Find where the given text appears and provide that cell's center as (x, y) coordinate. 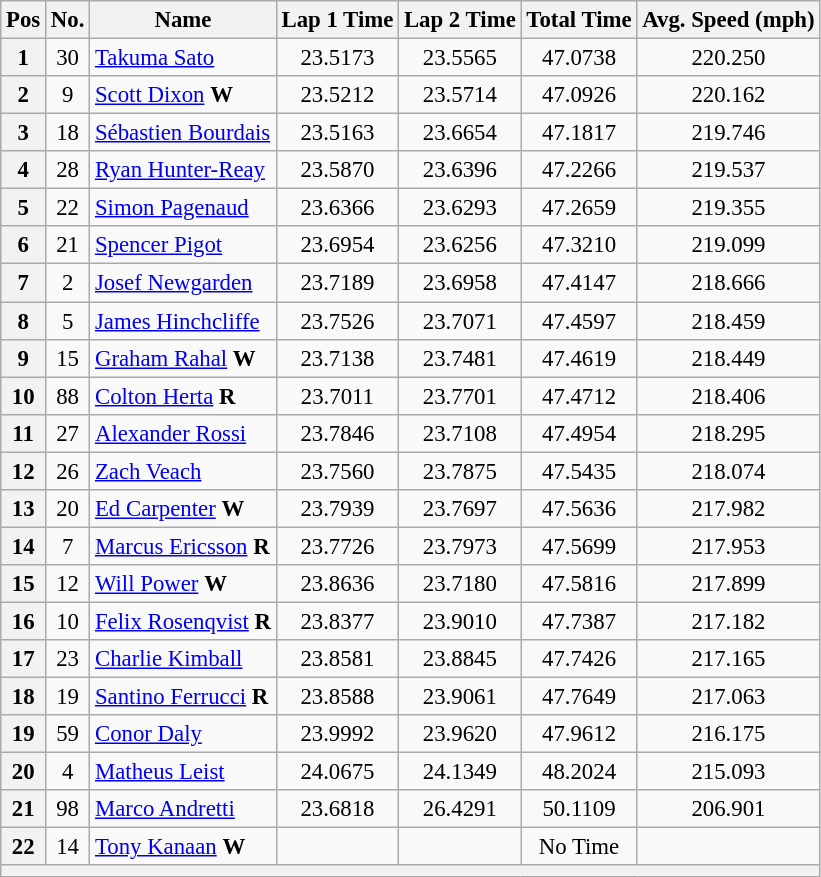
17 (24, 659)
23.6818 (337, 809)
27 (68, 433)
23.7697 (460, 509)
218.295 (728, 433)
28 (68, 170)
Lap 1 Time (337, 20)
Felix Rosenqvist R (184, 621)
23.5173 (337, 58)
47.7426 (579, 659)
Santino Ferrucci R (184, 697)
219.537 (728, 170)
Will Power W (184, 584)
Lap 2 Time (460, 20)
3 (24, 133)
23.7180 (460, 584)
50.1109 (579, 809)
No. (68, 20)
23.5163 (337, 133)
James Hinchcliffe (184, 321)
23.7481 (460, 358)
47.3210 (579, 245)
No Time (579, 847)
23 (68, 659)
219.355 (728, 208)
26 (68, 471)
220.162 (728, 95)
Josef Newgarden (184, 283)
88 (68, 396)
23.8636 (337, 584)
23.9620 (460, 734)
23.8845 (460, 659)
Name (184, 20)
47.2659 (579, 208)
23.7189 (337, 283)
48.2024 (579, 772)
23.7973 (460, 546)
218.074 (728, 471)
24.0675 (337, 772)
23.7071 (460, 321)
23.7846 (337, 433)
23.5565 (460, 58)
Total Time (579, 20)
23.7011 (337, 396)
8 (24, 321)
13 (24, 509)
23.5212 (337, 95)
23.6396 (460, 170)
215.093 (728, 772)
23.8377 (337, 621)
219.099 (728, 245)
16 (24, 621)
47.7649 (579, 697)
23.6366 (337, 208)
47.0738 (579, 58)
Sébastien Bourdais (184, 133)
11 (24, 433)
47.5435 (579, 471)
23.7726 (337, 546)
217.899 (728, 584)
23.7108 (460, 433)
219.746 (728, 133)
Alexander Rossi (184, 433)
23.9992 (337, 734)
23.9061 (460, 697)
23.5870 (337, 170)
Charlie Kimball (184, 659)
23.6293 (460, 208)
30 (68, 58)
47.2266 (579, 170)
47.4619 (579, 358)
47.5816 (579, 584)
23.7875 (460, 471)
218.449 (728, 358)
23.5714 (460, 95)
Ed Carpenter W (184, 509)
216.175 (728, 734)
217.165 (728, 659)
59 (68, 734)
Matheus Leist (184, 772)
47.9612 (579, 734)
Spencer Pigot (184, 245)
23.7560 (337, 471)
206.901 (728, 809)
47.4954 (579, 433)
23.8588 (337, 697)
23.6654 (460, 133)
47.0926 (579, 95)
Scott Dixon W (184, 95)
24.1349 (460, 772)
47.4147 (579, 283)
23.6954 (337, 245)
Simon Pagenaud (184, 208)
217.182 (728, 621)
23.6256 (460, 245)
Tony Kanaan W (184, 847)
23.7701 (460, 396)
Conor Daly (184, 734)
218.406 (728, 396)
218.666 (728, 283)
47.5699 (579, 546)
Colton Herta R (184, 396)
217.982 (728, 509)
23.7138 (337, 358)
98 (68, 809)
Marco Andretti (184, 809)
23.6958 (460, 283)
218.459 (728, 321)
Zach Veach (184, 471)
Marcus Ericsson R (184, 546)
1 (24, 58)
47.1817 (579, 133)
47.4712 (579, 396)
23.7526 (337, 321)
47.4597 (579, 321)
6 (24, 245)
26.4291 (460, 809)
Avg. Speed (mph) (728, 20)
Ryan Hunter-Reay (184, 170)
23.8581 (337, 659)
47.7387 (579, 621)
Takuma Sato (184, 58)
220.250 (728, 58)
217.953 (728, 546)
23.7939 (337, 509)
217.063 (728, 697)
Pos (24, 20)
47.5636 (579, 509)
Graham Rahal W (184, 358)
23.9010 (460, 621)
